Output the [x, y] coordinate of the center of the cell containing the given text.  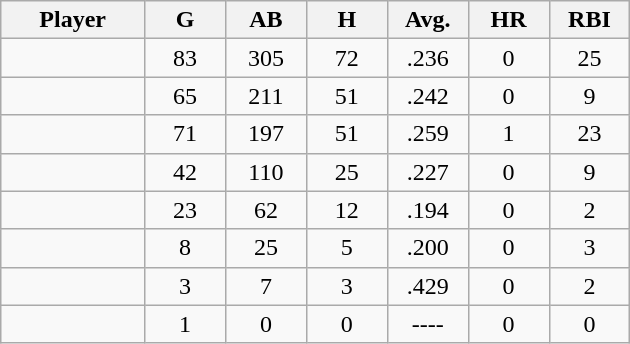
.236 [428, 58]
12 [346, 210]
211 [266, 96]
5 [346, 248]
.429 [428, 286]
305 [266, 58]
Player [73, 20]
.194 [428, 210]
.227 [428, 172]
---- [428, 324]
.259 [428, 134]
197 [266, 134]
G [186, 20]
.242 [428, 96]
62 [266, 210]
7 [266, 286]
83 [186, 58]
Avg. [428, 20]
72 [346, 58]
.200 [428, 248]
71 [186, 134]
42 [186, 172]
110 [266, 172]
H [346, 20]
65 [186, 96]
8 [186, 248]
AB [266, 20]
HR [508, 20]
RBI [590, 20]
